Determine the [X, Y] coordinate at the center of the cell enclosing the given text.  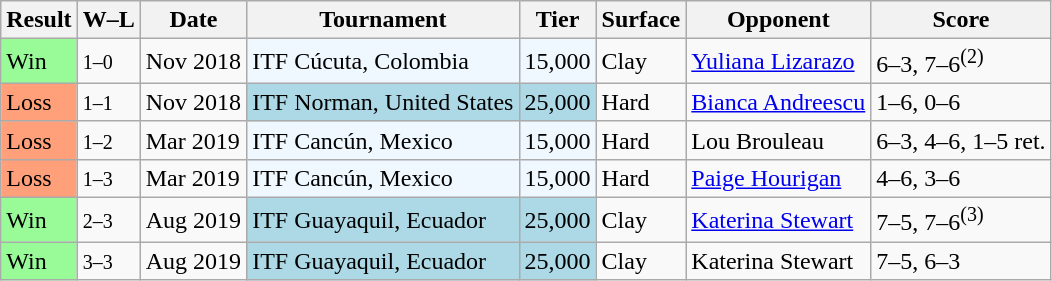
Yuliana Lizarazo [778, 62]
Tournament [383, 20]
6–3, 7–6(2) [961, 62]
Paige Hourigan [778, 178]
ITF Norman, United States [383, 102]
1–3 [108, 178]
Bianca Andreescu [778, 102]
Tier [558, 20]
7–5, 7–6(3) [961, 220]
1–1 [108, 102]
ITF Cúcuta, Colombia [383, 62]
3–3 [108, 261]
Result [39, 20]
6–3, 4–6, 1–5 ret. [961, 140]
Surface [641, 20]
Date [193, 20]
4–6, 3–6 [961, 178]
Opponent [778, 20]
Score [961, 20]
7–5, 6–3 [961, 261]
2–3 [108, 220]
1–0 [108, 62]
1–6, 0–6 [961, 102]
W–L [108, 20]
Lou Brouleau [778, 140]
1–2 [108, 140]
